Determine the (X, Y) coordinate at the center of the cell enclosing the given text.  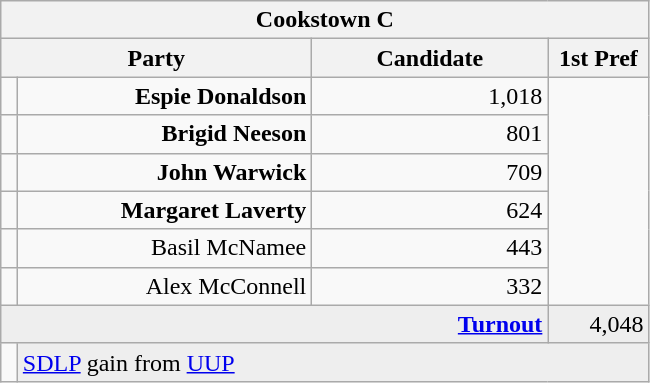
Turnout (274, 324)
443 (430, 248)
SDLP gain from UUP (333, 362)
1st Pref (598, 58)
Cookstown C (325, 20)
Brigid Neeson (164, 134)
Basil McNamee (164, 248)
John Warwick (164, 172)
Candidate (430, 58)
Espie Donaldson (164, 96)
624 (430, 210)
709 (430, 172)
Alex McConnell (164, 286)
801 (430, 134)
332 (430, 286)
4,048 (598, 324)
1,018 (430, 96)
Party (156, 58)
Margaret Laverty (164, 210)
